Detect which cell encompasses the target text, then output its [x, y] center coordinate. 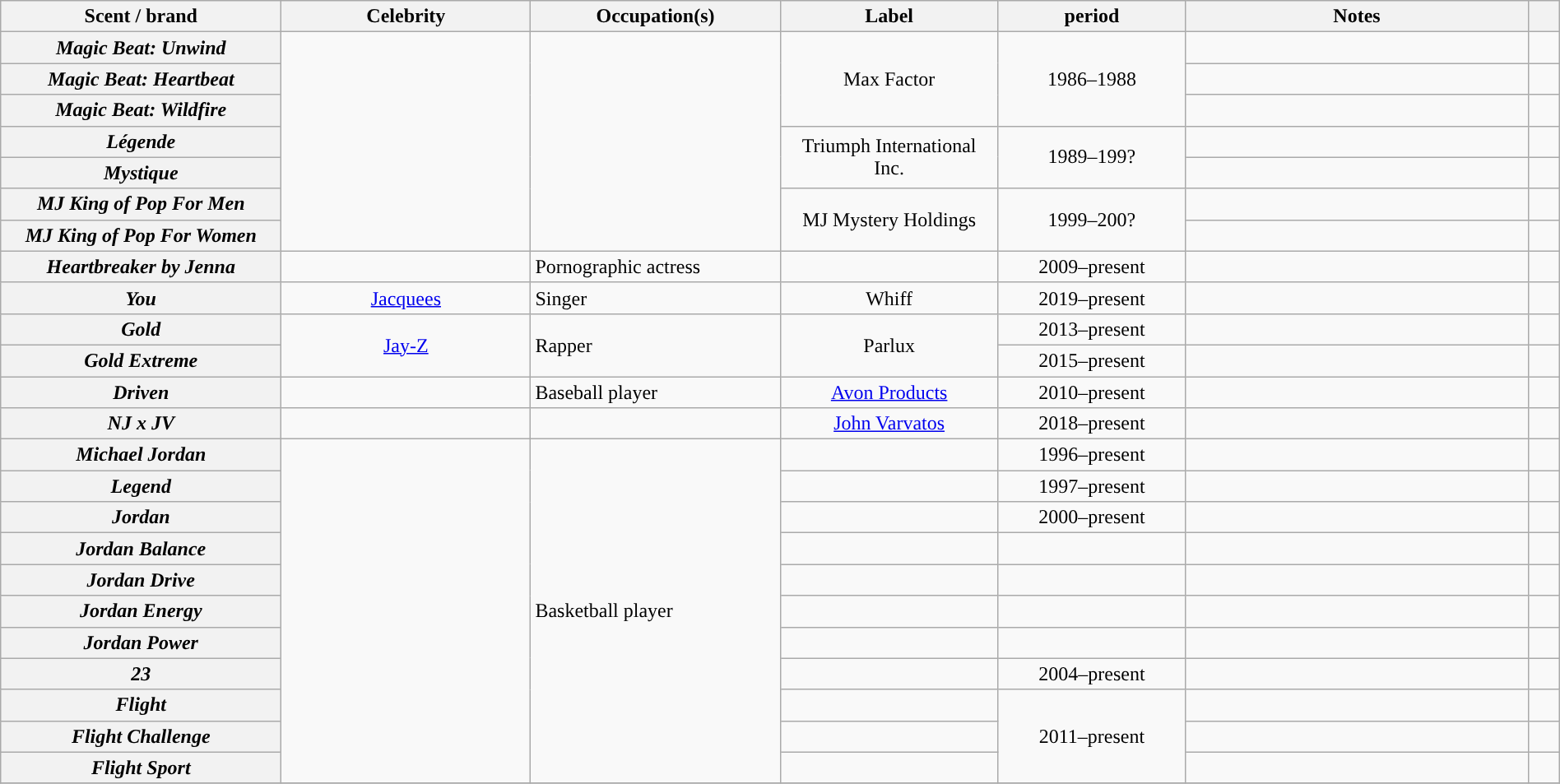
NJ x JV [142, 424]
Occupation(s) [655, 16]
Rapper [655, 345]
Max Factor [889, 79]
Baseball player [655, 392]
Mystique [142, 173]
Magic Beat: Heartbeat [142, 79]
2004–present [1091, 674]
Magic Beat: Unwind [142, 48]
2011–present [1091, 736]
Jacquees [406, 298]
Flight Challenge [142, 736]
Flight Sport [142, 768]
Celebrity [406, 16]
Basketball player [655, 612]
MJ King of Pop For Men [142, 204]
Whiff [889, 298]
Scent / brand [142, 16]
Magic Beat: Wildfire [142, 110]
MJ King of Pop For Women [142, 235]
Avon Products [889, 392]
2019–present [1091, 298]
Pornographic actress [655, 267]
1999–200? [1091, 220]
You [142, 298]
2000–present [1091, 517]
Driven [142, 392]
23 [142, 674]
Legend [142, 486]
John Varvatos [889, 424]
1986–1988 [1091, 79]
Jordan Balance [142, 549]
Gold [142, 329]
Légende [142, 141]
2018–present [1091, 424]
2013–present [1091, 329]
1996–present [1091, 455]
1989–199? [1091, 157]
Parlux [889, 345]
2015–present [1091, 360]
Flight [142, 705]
Triumph International Inc. [889, 157]
Jay-Z [406, 345]
Michael Jordan [142, 455]
period [1091, 16]
MJ Mystery Holdings [889, 220]
Jordan Energy [142, 611]
2010–present [1091, 392]
1997–present [1091, 486]
Jordan Power [142, 643]
Heartbreaker by Jenna [142, 267]
Jordan Drive [142, 580]
Singer [655, 298]
Gold Extreme [142, 360]
Label [889, 16]
2009–present [1091, 267]
Notes [1358, 16]
Jordan [142, 517]
